Return the (x, y) coordinate for the center point of the cell that contains the specified text.  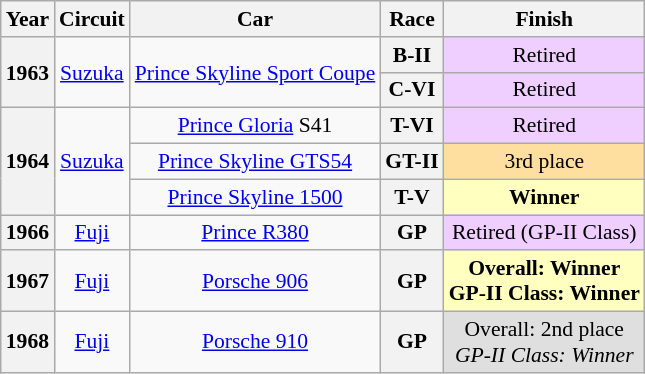
Prince Gloria S41 (256, 126)
Finish (544, 19)
T-V (412, 197)
C-VI (412, 90)
Porsche 910 (256, 342)
T-VI (412, 126)
1966 (28, 233)
Year (28, 19)
1968 (28, 342)
Car (256, 19)
Race (412, 19)
Retired (GP-II Class) (544, 233)
Overall: WinnerGP-II Class: Winner (544, 282)
Prince Skyline 1500 (256, 197)
Prince Skyline Sport Coupe (256, 72)
Overall: 2nd placeGP-II Class: Winner (544, 342)
Prince R380 (256, 233)
Porsche 906 (256, 282)
1964 (28, 162)
GT-II (412, 162)
Prince Skyline GTS54 (256, 162)
B-II (412, 55)
Winner (544, 197)
Circuit (92, 19)
1967 (28, 282)
1963 (28, 72)
3rd place (544, 162)
